Return (X, Y) of the center of cell containing provided text 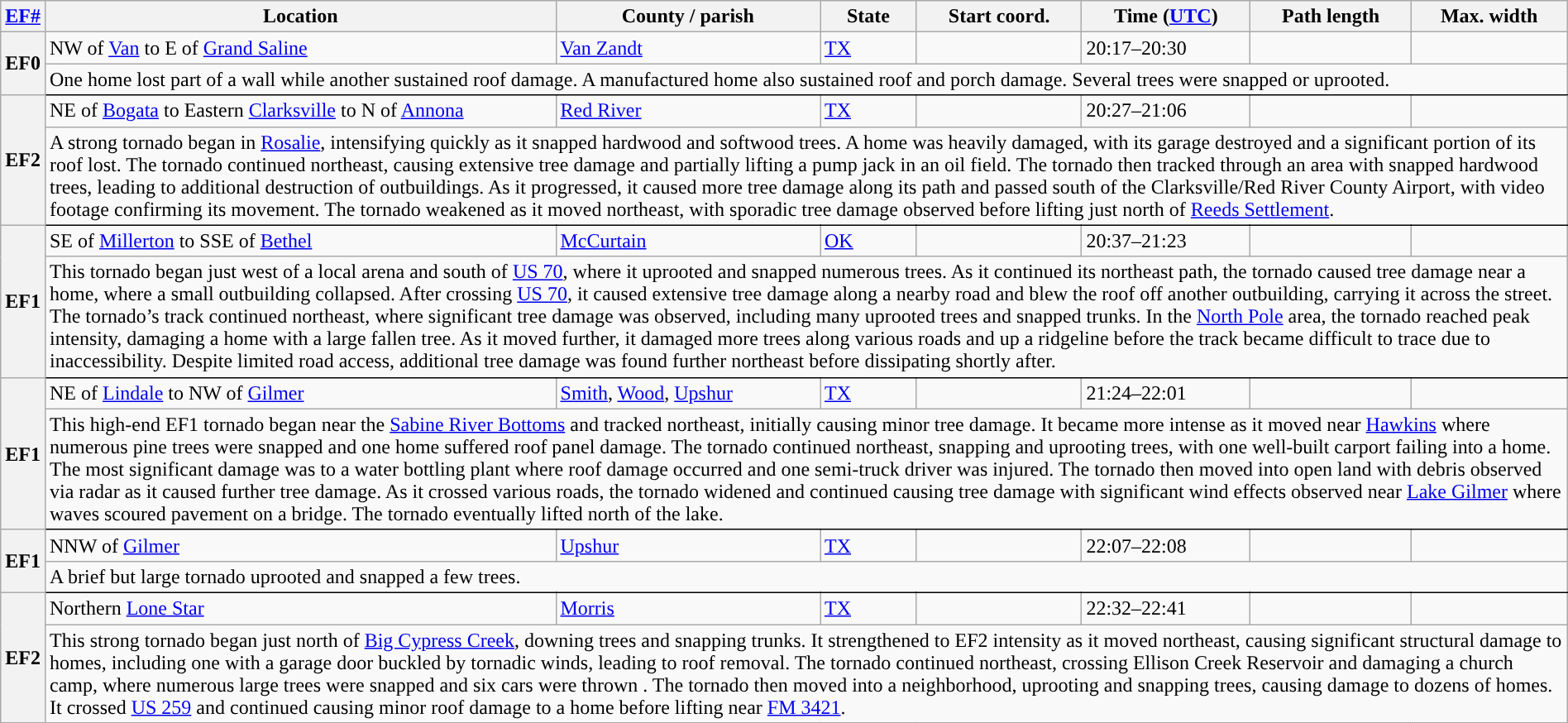
22:07–22:08 (1166, 545)
21:24–22:01 (1166, 393)
Red River (688, 111)
20:37–21:23 (1166, 241)
NE of Lindale to NW of Gilmer (300, 393)
Van Zandt (688, 48)
20:17–20:30 (1166, 48)
Northern Lone Star (300, 608)
Max. width (1489, 17)
22:32–22:41 (1166, 608)
OK (868, 241)
Upshur (688, 545)
Morris (688, 608)
Start coord. (999, 17)
Time (UTC) (1166, 17)
A brief but large tornado uprooted and snapped a few trees. (806, 577)
20:27–21:06 (1166, 111)
McCurtain (688, 241)
EF0 (23, 64)
Smith, Wood, Upshur (688, 393)
NE of Bogata to Eastern Clarksville to N of Annona (300, 111)
NW of Van to E of Grand Saline (300, 48)
State (868, 17)
EF# (23, 17)
NNW of Gilmer (300, 545)
County / parish (688, 17)
SE of Millerton to SSE of Bethel (300, 241)
Location (300, 17)
Path length (1331, 17)
